Provide the [x, y] coordinate of the cell's center where the given text is located.  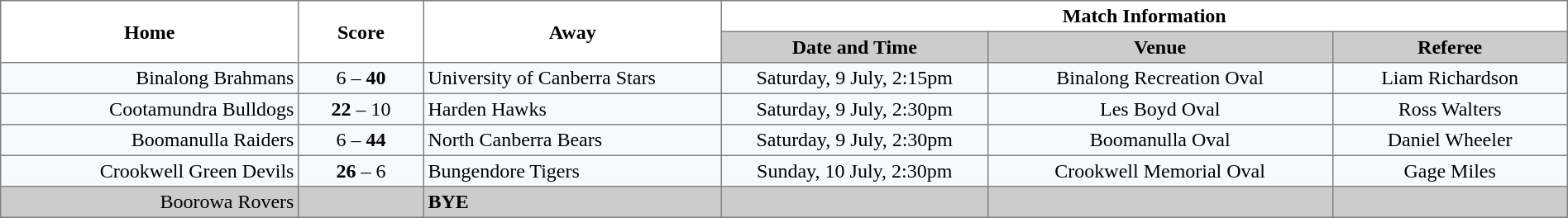
Sunday, 10 July, 2:30pm [854, 171]
Saturday, 9 July, 2:15pm [854, 78]
Score [361, 31]
22 – 10 [361, 109]
Daniel Wheeler [1450, 140]
Referee [1450, 47]
University of Canberra Stars [572, 78]
Venue [1159, 47]
6 – 44 [361, 140]
Les Boyd Oval [1159, 109]
Gage Miles [1450, 171]
Crookwell Green Devils [150, 171]
Harden Hawks [572, 109]
Ross Walters [1450, 109]
Bungendore Tigers [572, 171]
North Canberra Bears [572, 140]
Boomanulla Raiders [150, 140]
Binalong Brahmans [150, 78]
Binalong Recreation Oval [1159, 78]
Boorowa Rovers [150, 202]
Crookwell Memorial Oval [1159, 171]
6 – 40 [361, 78]
Date and Time [854, 47]
Home [150, 31]
Cootamundra Bulldogs [150, 109]
Match Information [1145, 17]
Liam Richardson [1450, 78]
Away [572, 31]
BYE [572, 202]
Boomanulla Oval [1159, 140]
26 – 6 [361, 171]
